Capture the cell that displays the provided text and extract its [X, Y] central coordinate. 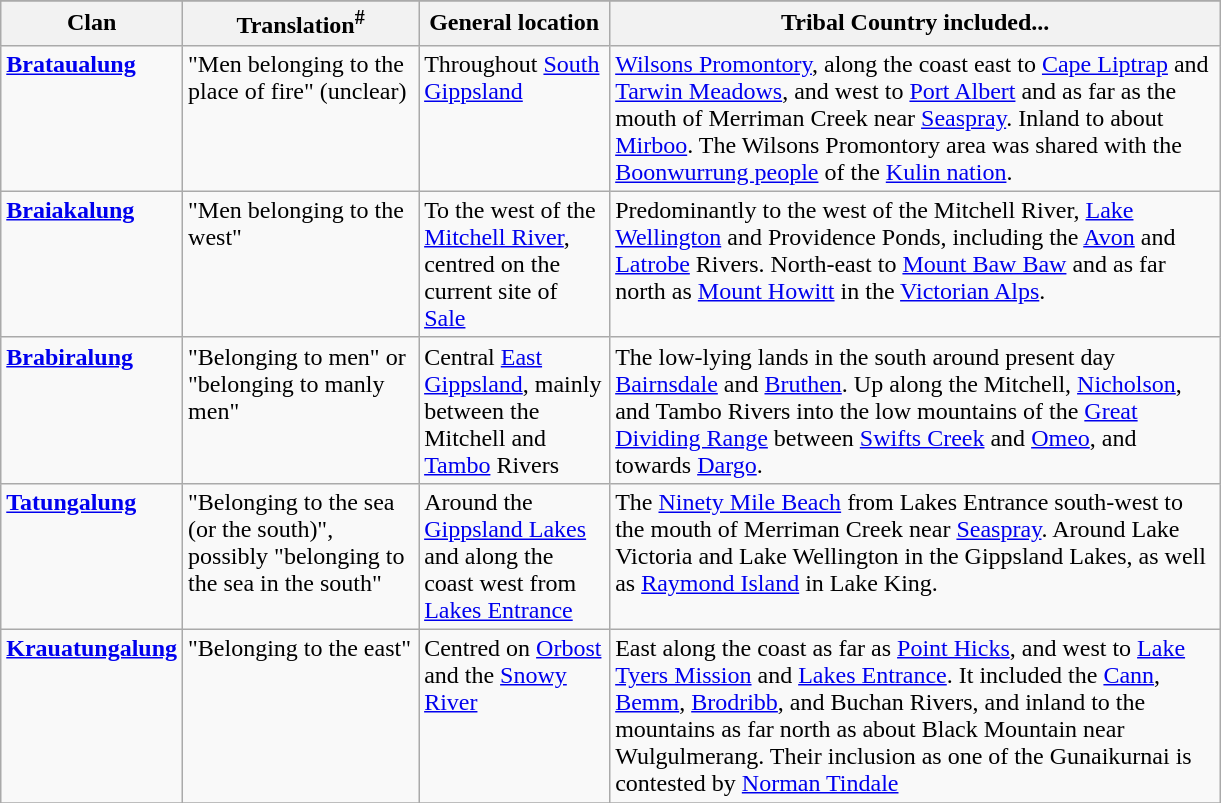
"Belonging to the sea (or the south)", possibly "belonging to the sea in the south" [301, 556]
Tatungalung [92, 556]
"Belonging to men" or "belonging to manly men" [301, 410]
Clan [92, 24]
Central East Gippsland, mainly between the Mitchell and Tambo Rivers [514, 410]
"Men belonging to the place of fire" (unclear) [301, 118]
Braiakalung [92, 264]
Throughout South Gippsland [514, 118]
General location [514, 24]
Centred on Orbost and the Snowy River [514, 716]
Tribal Country included... [916, 24]
Brataualung [92, 118]
"Men belonging to the west" [301, 264]
Brabiralung [92, 410]
Around the Gippsland Lakes and along the coast west from Lakes Entrance [514, 556]
"Belonging to the east" [301, 716]
Translation# [301, 24]
To the west of the Mitchell River, centred on the current site of Sale [514, 264]
Krauatungalung [92, 716]
